Detect which cell encompasses the target text, then output its [x, y] center coordinate. 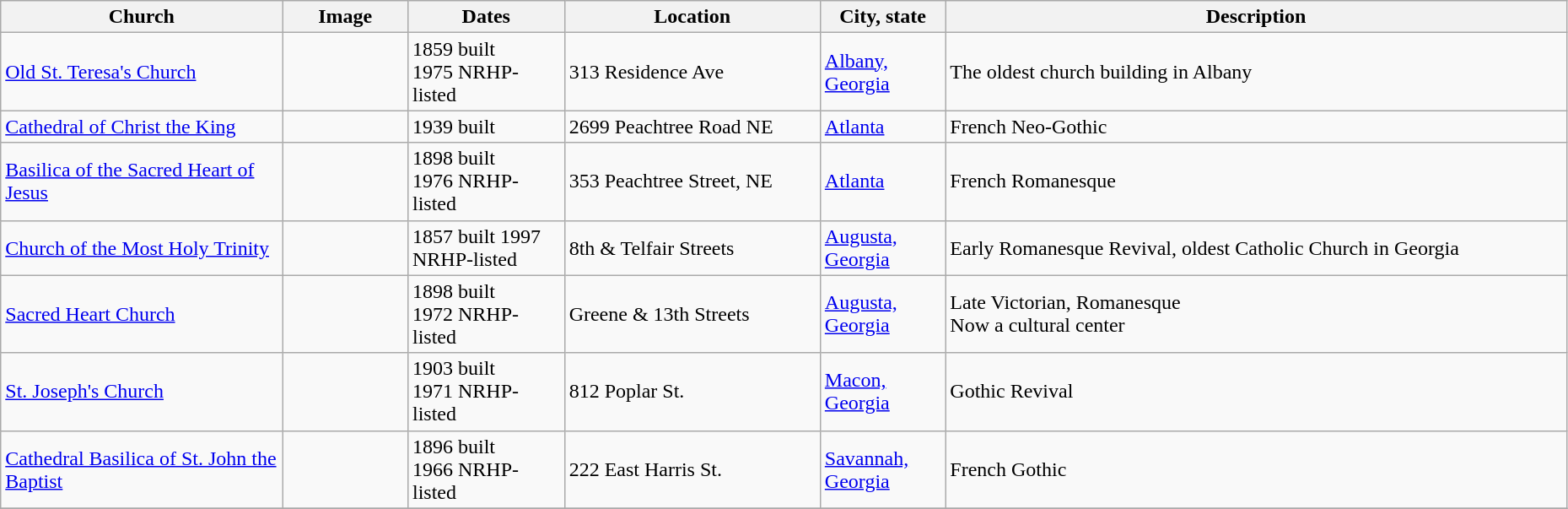
French Romanesque [1256, 181]
Greene & 13th Streets [692, 314]
Image [346, 17]
2699 Peachtree Road NE [692, 127]
The oldest church building in Albany [1256, 72]
St. Joseph's Church [142, 392]
Gothic Revival [1256, 392]
French Gothic [1256, 469]
French Neo-Gothic [1256, 127]
Albany, Georgia [882, 72]
Location [692, 17]
Old St. Teresa's Church [142, 72]
222 East Harris St. [692, 469]
1896 built1966 NRHP-listed [486, 469]
1859 built1975 NRHP-listed [486, 72]
Savannah, Georgia [882, 469]
1903 built1971 NRHP-listed [486, 392]
Cathedral Basilica of St. John the Baptist [142, 469]
8th & Telfair Streets [692, 248]
1898 built1972 NRHP-listed [486, 314]
812 Poplar St. [692, 392]
Sacred Heart Church [142, 314]
Late Victorian, RomanesqueNow a cultural center [1256, 314]
Church [142, 17]
Description [1256, 17]
1898 built1976 NRHP-listed [486, 181]
Cathedral of Christ the King [142, 127]
Church of the Most Holy Trinity [142, 248]
1857 built 1997 NRHP-listed [486, 248]
Early Romanesque Revival, oldest Catholic Church in Georgia [1256, 248]
353 Peachtree Street, NE [692, 181]
Macon, Georgia [882, 392]
1939 built [486, 127]
Basilica of the Sacred Heart of Jesus [142, 181]
Dates [486, 17]
313 Residence Ave [692, 72]
City, state [882, 17]
